Pinpoint the cell where the given text exists, returning its (X, Y) midpoint coordinate. 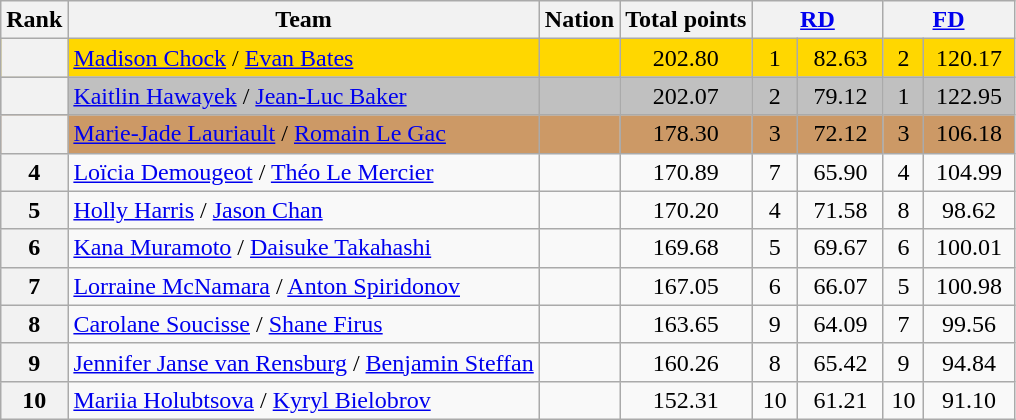
170.89 (686, 172)
Kana Muramoto / Daisuke Takahashi (304, 248)
169.68 (686, 248)
98.62 (969, 210)
Total points (686, 20)
99.56 (969, 324)
Carolane Soucisse / Shane Firus (304, 324)
61.21 (840, 400)
100.01 (969, 248)
170.20 (686, 210)
Rank (34, 20)
163.65 (686, 324)
Madison Chock / Evan Bates (304, 58)
65.90 (840, 172)
FD (948, 20)
66.07 (840, 286)
100.98 (969, 286)
Kaitlin Hawayek / Jean-Luc Baker (304, 96)
Holly Harris / Jason Chan (304, 210)
160.26 (686, 362)
167.05 (686, 286)
Marie-Jade Lauriault / Romain Le Gac (304, 134)
RD (818, 20)
Nation (579, 20)
178.30 (686, 134)
104.99 (969, 172)
Loïcia Demougeot / Théo Le Mercier (304, 172)
120.17 (969, 58)
122.95 (969, 96)
202.80 (686, 58)
65.42 (840, 362)
69.67 (840, 248)
64.09 (840, 324)
Mariia Holubtsova / Kyryl Bielobrov (304, 400)
91.10 (969, 400)
106.18 (969, 134)
79.12 (840, 96)
82.63 (840, 58)
94.84 (969, 362)
72.12 (840, 134)
Jennifer Janse van Rensburg / Benjamin Steffan (304, 362)
Lorraine McNamara / Anton Spiridonov (304, 286)
71.58 (840, 210)
202.07 (686, 96)
152.31 (686, 400)
Team (304, 20)
